Return (X, Y) of the center of cell containing provided text 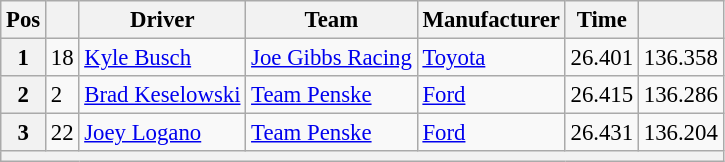
18 (62, 58)
3 (24, 133)
Joe Gibbs Racing (332, 58)
26.431 (602, 133)
136.204 (680, 133)
22 (62, 133)
136.286 (680, 95)
26.415 (602, 95)
Driver (162, 20)
Time (602, 20)
Kyle Busch (162, 58)
26.401 (602, 58)
Joey Logano (162, 133)
1 (24, 58)
Pos (24, 20)
Toyota (491, 58)
136.358 (680, 58)
Team (332, 20)
Manufacturer (491, 20)
Brad Keselowski (162, 95)
